Capture the cell that displays the provided text and extract its (x, y) central coordinate. 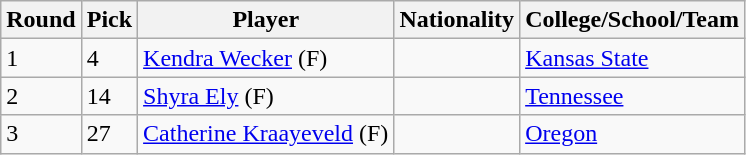
14 (109, 96)
Catherine Kraayeveld (F) (266, 134)
27 (109, 134)
2 (41, 96)
1 (41, 58)
Player (266, 20)
3 (41, 134)
Nationality (457, 20)
College/School/Team (632, 20)
Oregon (632, 134)
4 (109, 58)
Pick (109, 20)
Shyra Ely (F) (266, 96)
Tennessee (632, 96)
Round (41, 20)
Kansas State (632, 58)
Kendra Wecker (F) (266, 58)
